Return [X, Y] of the center of cell containing provided text 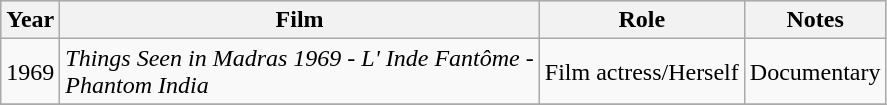
Role [642, 20]
1969 [30, 72]
Notes [815, 20]
Year [30, 20]
Film [300, 20]
Film actress/Herself [642, 72]
Things Seen in Madras 1969 - L' Inde Fantôme - Phantom India [300, 72]
Documentary [815, 72]
